Scan for the cell matching the given text and deliver its [x, y] coordinate at center. 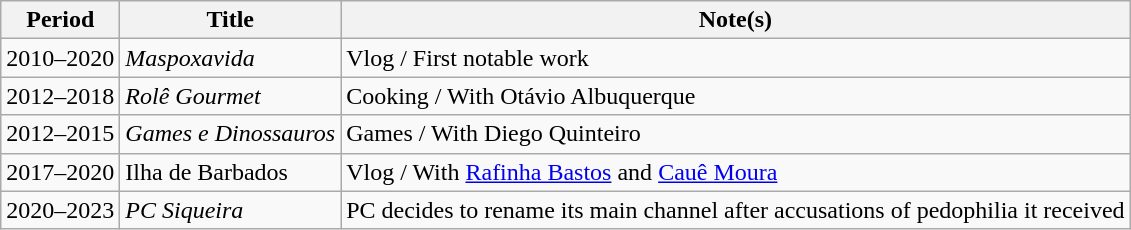
Period [60, 20]
Games / With Diego Quinteiro [736, 134]
Vlog / With Rafinha Bastos and Cauê Moura [736, 172]
Vlog / First notable work [736, 58]
Rolê Gourmet [230, 96]
2017–2020 [60, 172]
PC decides to rename its main channel after accusations of pedophilia it received [736, 210]
2010–2020 [60, 58]
Games e Dinossauros [230, 134]
2020–2023 [60, 210]
Ilha de Barbados [230, 172]
Note(s) [736, 20]
Title [230, 20]
Maspoxavida [230, 58]
2012–2015 [60, 134]
2012–2018 [60, 96]
PC Siqueira [230, 210]
Cooking / With Otávio Albuquerque [736, 96]
